From the cell containing the given text, extract its center point as [x, y] coordinate. 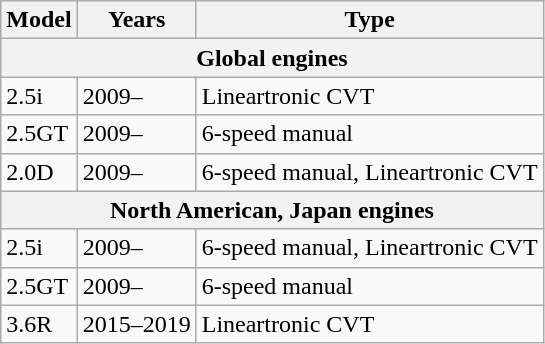
Years [136, 20]
Type [370, 20]
3.6R [39, 324]
North American, Japan engines [272, 210]
2015–2019 [136, 324]
Global engines [272, 58]
2.0D [39, 172]
Model [39, 20]
